Detect which cell encompasses the target text, then output its [X, Y] center coordinate. 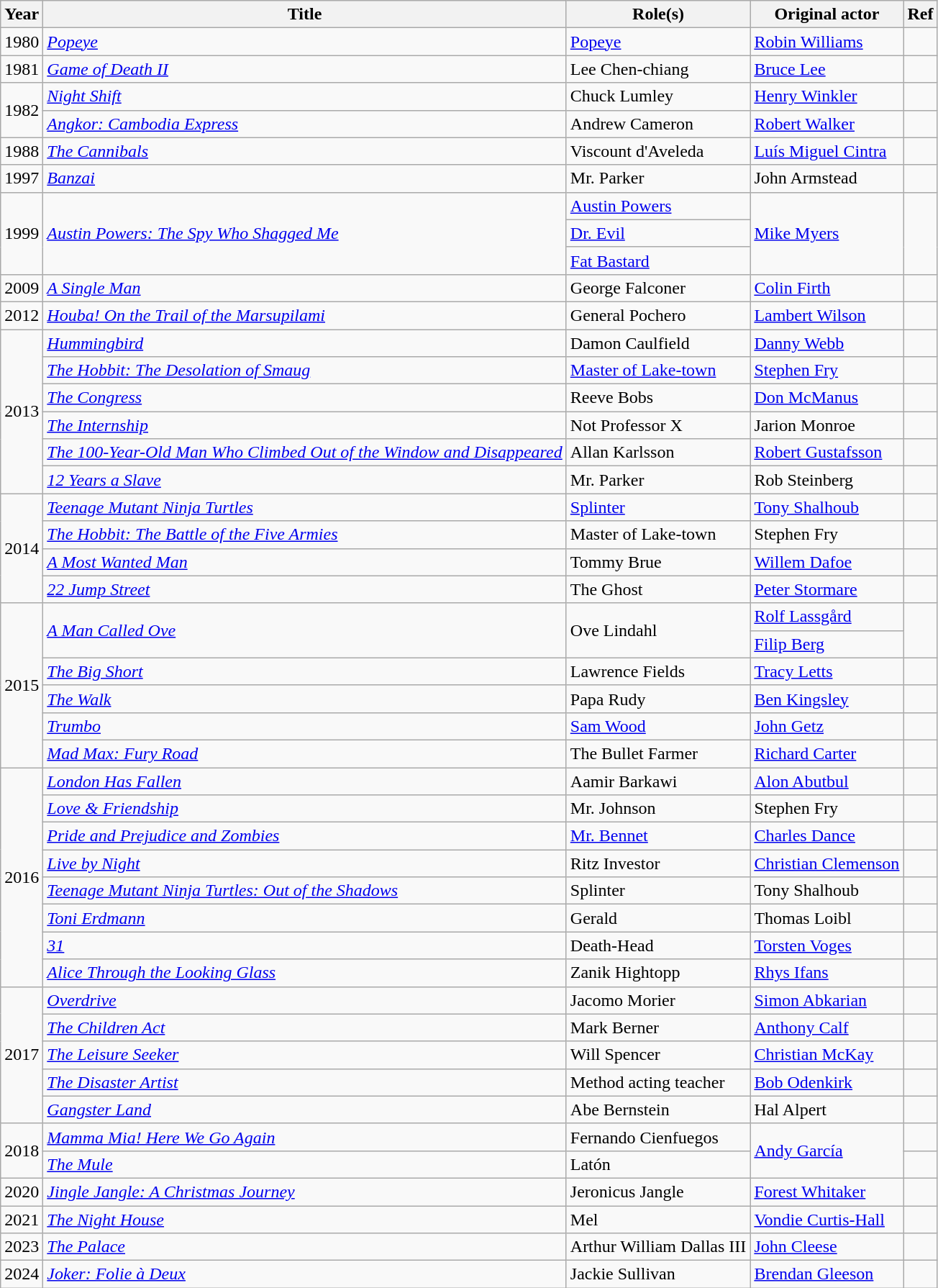
Austin Powers: The Spy Who Shagged Me [305, 233]
Will Spencer [658, 1055]
Chuck Lumley [658, 96]
Title [305, 14]
Damon Caulfield [658, 343]
Jacomo Morier [658, 1000]
2020 [22, 1192]
Dr. Evil [658, 233]
Original actor [827, 14]
Death-Head [658, 945]
Teenage Mutant Ninja Turtles: Out of the Shadows [305, 891]
Filip Berg [827, 644]
Gerald [658, 918]
Luís Miguel Cintra [827, 151]
Jackie Sullivan [658, 1274]
General Pochero [658, 315]
Mamma Mia! Here We Go Again [305, 1137]
Hal Alpert [827, 1110]
Jeronicus Jangle [658, 1192]
Vondie Curtis-Hall [827, 1220]
Christian McKay [827, 1055]
Viscount d'Aveleda [658, 151]
Mr. Bennet [658, 836]
Latón [658, 1164]
Live by Night [305, 863]
Mark Berner [658, 1028]
31 [305, 945]
Trumbo [305, 726]
The Cannibals [305, 151]
George Falconer [658, 288]
2018 [22, 1151]
Bob Odenkirk [827, 1082]
The 100-Year-Old Man Who Climbed Out of the Window and Disappeared [305, 453]
Game of Death II [305, 69]
Overdrive [305, 1000]
A Most Wanted Man [305, 562]
Night Shift [305, 96]
Toni Erdmann [305, 918]
2021 [22, 1220]
Lambert Wilson [827, 315]
Arthur William Dallas III [658, 1247]
Lee Chen-chiang [658, 69]
Richard Carter [827, 753]
Love & Friendship [305, 809]
A Man Called Ove [305, 630]
Alon Abutbul [827, 781]
The Mule [305, 1164]
2024 [22, 1274]
Andrew Cameron [658, 124]
Ritz Investor [658, 863]
Robin Williams [827, 42]
Rolf Lassgård [827, 617]
Austin Powers [658, 206]
2017 [22, 1055]
1980 [22, 42]
Mad Max: Fury Road [305, 753]
1999 [22, 233]
The Children Act [305, 1028]
Joker: Folie à Deux [305, 1274]
2013 [22, 412]
12 Years a Slave [305, 480]
Year [22, 14]
Torsten Voges [827, 945]
The Walk [305, 699]
The Palace [305, 1247]
Ref [921, 14]
Banzai [305, 178]
London Has Fallen [305, 781]
Thomas Loibl [827, 918]
Angkor: Cambodia Express [305, 124]
The Ghost [658, 589]
Zanik Hightopp [658, 973]
Jarion Monroe [827, 425]
Tommy Brue [658, 562]
John Getz [827, 726]
Mr. Johnson [658, 809]
Danny Webb [827, 343]
Not Professor X [658, 425]
2016 [22, 876]
Aamir Barkawi [658, 781]
Teenage Mutant Ninja Turtles [305, 507]
Method acting teacher [658, 1082]
Robert Gustafsson [827, 453]
The Disaster Artist [305, 1082]
Colin Firth [827, 288]
John Cleese [827, 1247]
A Single Man [305, 288]
Henry Winkler [827, 96]
Jingle Jangle: A Christmas Journey [305, 1192]
Fat Bastard [658, 260]
Ben Kingsley [827, 699]
2009 [22, 288]
Simon Abkarian [827, 1000]
Ove Lindahl [658, 630]
1981 [22, 69]
2012 [22, 315]
Hummingbird [305, 343]
Allan Karlsson [658, 453]
1997 [22, 178]
Houba! On the Trail of the Marsupilami [305, 315]
Alice Through the Looking Glass [305, 973]
1982 [22, 110]
Role(s) [658, 14]
The Hobbit: The Desolation of Smaug [305, 371]
Andy García [827, 1151]
Forest Whitaker [827, 1192]
Don McManus [827, 398]
1988 [22, 151]
Lawrence Fields [658, 671]
Papa Rudy [658, 699]
John Armstead [827, 178]
The Bullet Farmer [658, 753]
22 Jump Street [305, 589]
Mel [658, 1220]
Pride and Prejudice and Zombies [305, 836]
Abe Bernstein [658, 1110]
Sam Wood [658, 726]
Rob Steinberg [827, 480]
Robert Walker [827, 124]
2014 [22, 548]
Gangster Land [305, 1110]
The Congress [305, 398]
Christian Clemenson [827, 863]
Reeve Bobs [658, 398]
The Leisure Seeker [305, 1055]
Fernando Cienfuegos [658, 1137]
Tracy Letts [827, 671]
Bruce Lee [827, 69]
Rhys Ifans [827, 973]
Mike Myers [827, 233]
Willem Dafoe [827, 562]
Anthony Calf [827, 1028]
The Hobbit: The Battle of the Five Armies [305, 535]
Charles Dance [827, 836]
2023 [22, 1247]
Peter Stormare [827, 589]
Brendan Gleeson [827, 1274]
The Big Short [305, 671]
2015 [22, 685]
The Internship [305, 425]
The Night House [305, 1220]
